Capture the cell that displays the provided text and extract its (X, Y) central coordinate. 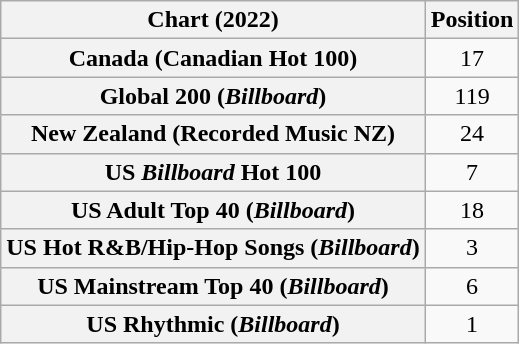
Global 200 (Billboard) (213, 96)
New Zealand (Recorded Music NZ) (213, 134)
Position (472, 20)
US Mainstream Top 40 (Billboard) (213, 286)
119 (472, 96)
Canada (Canadian Hot 100) (213, 58)
17 (472, 58)
3 (472, 248)
18 (472, 210)
Chart (2022) (213, 20)
US Billboard Hot 100 (213, 172)
6 (472, 286)
US Hot R&B/Hip-Hop Songs (Billboard) (213, 248)
1 (472, 324)
US Adult Top 40 (Billboard) (213, 210)
US Rhythmic (Billboard) (213, 324)
7 (472, 172)
24 (472, 134)
